From the cell containing the given text, extract its center point as [x, y] coordinate. 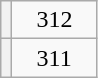
311 [55, 58]
312 [55, 20]
